Determine the [x, y] coordinate at the center of the cell enclosing the given text.  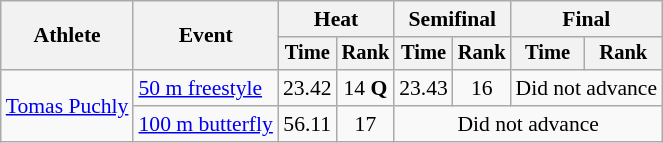
56.11 [308, 124]
14 Q [366, 88]
16 [482, 88]
50 m freestyle [205, 88]
Tomas Puchly [68, 106]
17 [366, 124]
Heat [336, 19]
23.43 [424, 88]
Event [205, 36]
Final [586, 19]
Semifinal [452, 19]
Athlete [68, 36]
100 m butterfly [205, 124]
23.42 [308, 88]
